Find where the given text appears and provide that cell's center as [X, Y] coordinate. 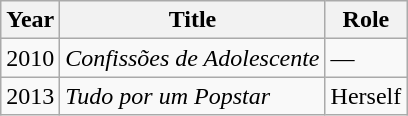
Tudo por um Popstar [192, 96]
2013 [30, 96]
Title [192, 20]
Year [30, 20]
Role [366, 20]
Confissões de Adolescente [192, 58]
Herself [366, 96]
— [366, 58]
2010 [30, 58]
